From the cell containing the given text, extract its center point as [x, y] coordinate. 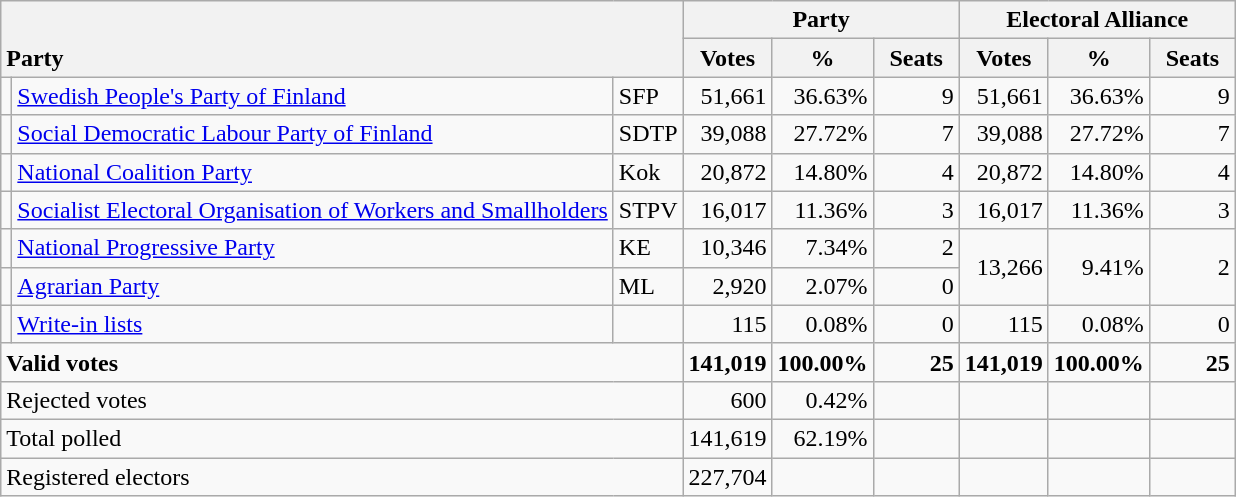
227,704 [728, 477]
Rejected votes [342, 400]
0.42% [822, 400]
SDTP [648, 134]
62.19% [822, 438]
7.34% [822, 248]
Social Democratic Labour Party of Finland [312, 134]
National Coalition Party [312, 172]
SFP [648, 96]
ML [648, 286]
Socialist Electoral Organisation of Workers and Smallholders [312, 210]
2.07% [822, 286]
13,266 [1004, 267]
Swedish People's Party of Finland [312, 96]
STPV [648, 210]
Kok [648, 172]
600 [728, 400]
141,619 [728, 438]
Agrarian Party [312, 286]
10,346 [728, 248]
2,920 [728, 286]
Write-in lists [312, 324]
9.41% [1098, 267]
Registered electors [342, 477]
National Progressive Party [312, 248]
Electoral Alliance [1097, 20]
Valid votes [342, 362]
KE [648, 248]
Total polled [342, 438]
